Determine the (x, y) coordinate at the center of the cell enclosing the given text.  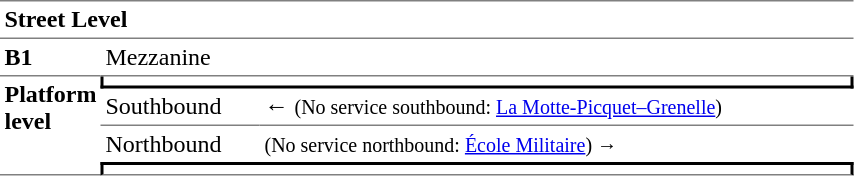
← (No service southbound: La Motte-Picquet–Grenelle) (557, 107)
Street Level (427, 20)
Platform level (50, 126)
Southbound (180, 107)
Northbound (180, 144)
(No service northbound: École Militaire) → (557, 144)
Mezzanine (478, 58)
B1 (50, 58)
